Identify which cell holds the provided text, then report its [X, Y] central coordinate. 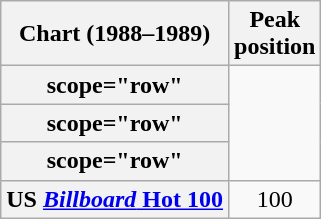
Chart (1988–1989) [115, 34]
US Billboard Hot 100 [115, 199]
Peakposition [275, 34]
100 [275, 199]
